Extract the (X, Y) coordinate from the center of the cell holding the provided text.  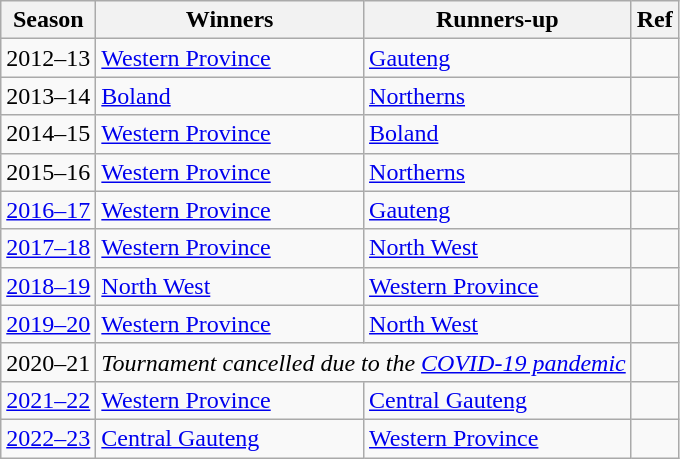
2013–14 (48, 96)
2022–23 (48, 438)
2017–18 (48, 248)
Runners-up (498, 20)
2015–16 (48, 172)
Winners (230, 20)
2012–13 (48, 58)
2014–15 (48, 134)
2016–17 (48, 210)
2019–20 (48, 324)
2020–21 (48, 362)
Season (48, 20)
Tournament cancelled due to the COVID-19 pandemic (364, 362)
2021–22 (48, 400)
2018–19 (48, 286)
Ref (654, 20)
